Capture the cell that displays the provided text and extract its [x, y] central coordinate. 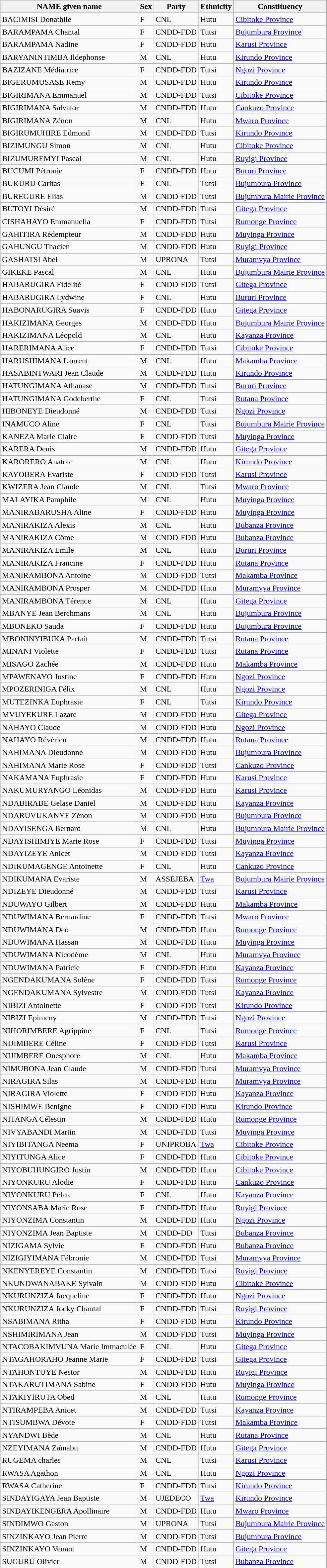
NDUWAYO Gilbert [69, 904]
NDAYIZEYE Anicet [69, 854]
NIRAGIRA Silas [69, 1081]
NITANGA Célestin [69, 1119]
MANIRAMBONA Térence [69, 601]
NKURUNZIZA Jocky Chantal [69, 1309]
KAYOBERA Evariste [69, 474]
NISHIMWE Bénigne [69, 1106]
MVUYEKURE Lazare [69, 714]
NIYOBUHUNGIRO Justin [69, 1169]
MPOZERINIGA Félix [69, 689]
NDIZEYE Dieudonné [69, 891]
NIBIZI Antoinette [69, 1005]
GAHITIRA Rédempteur [69, 234]
NKUNDWANABAKE Sylvain [69, 1283]
HABARUGIRA Fidélité [69, 285]
NDIKUMAGENGE Antoinette [69, 866]
KANEZA Marie Claire [69, 436]
RWASA Catherine [69, 1486]
NYANDWI Bède [69, 1435]
NSABIMANA Ritha [69, 1321]
NTAHONTUYE Nestor [69, 1372]
BUREGURE Elias [69, 196]
SINZINKAYO Venant [69, 1549]
RWASA Agathon [69, 1473]
NIMUBONA Jean Claude [69, 1068]
ASSEJEBA [176, 879]
NTISUMBWA Dévote [69, 1423]
BAZIZANE Médiatrice [69, 70]
GIKEKE Pascal [69, 272]
NIJIMBERE Céline [69, 1043]
HARERIMANA Alice [69, 348]
MANIRAMBONA Prosper [69, 588]
RUGEMA charles [69, 1460]
NAKUMURYANGO Léonidas [69, 790]
BUKURU Caritas [69, 184]
NTAKARUTIMANA Sabine [69, 1385]
NIYONSABA Marie Rose [69, 1208]
NDAYISENGA Bernard [69, 828]
NAHIMANA Marie Rose [69, 765]
SINDAYIKENGERA Apollinaire [69, 1511]
MPAWENAYO Justine [69, 677]
NAKAMANA Euphrasie [69, 778]
BIZIMUNGU Simon [69, 145]
SINDAYIGAYA Jean Baptiste [69, 1498]
HABARUGIRA Lydwine [69, 297]
NGENDAKUMANA Solène [69, 980]
MANIRAMBONA Antoine [69, 576]
NAHAYO Claude [69, 727]
NIYONZIMA Jean Baptiste [69, 1233]
NIVYABANDI Martin [69, 1132]
BIGERUMUSASE Remy [69, 82]
NKURUNZIZA Jacqueline [69, 1296]
SUGURU Olivier [69, 1561]
HABONARUGIRA Suavis [69, 310]
BUTOYI Désiré [69, 209]
NDAYISHIMIYE Marie Rose [69, 841]
NDUWIMANA Hassan [69, 942]
Party [176, 7]
NDUWIMANA Deo [69, 929]
MALAYIKA Pamphile [69, 500]
NZEYIMANA Zaïnabu [69, 1448]
MANIRAKIZA Côme [69, 537]
NTAKIYIRUTA Obed [69, 1397]
NIJIMBERE Onesphore [69, 1056]
NDIKUMANA Evariste [69, 879]
HAKIZIMANA Georges [69, 323]
NIBIZI Epimeny [69, 1018]
NIHORIMBERE Agrippine [69, 1031]
NAHIMANA Dieudonné [69, 752]
KARERA Denis [69, 449]
NIRAGIRA Violette [69, 1094]
HATUNGIMANA Athanase [69, 386]
NIZIGIYIMANA Fébronie [69, 1258]
NTAGAHORAHO Jeanne Marie [69, 1359]
UJEDECO [176, 1498]
HASABINTWARI Jean Claude [69, 373]
HAKIZIMANA Léopold [69, 335]
NDUWIMANA Bernardine [69, 917]
NTACOBAKIMVUNA Marie Immaculée [69, 1346]
HATUNGIMANA Godeberthe [69, 399]
KWIZERA Jean Claude [69, 487]
SINDIMWO Gaston [69, 1523]
Constituency [280, 7]
BIGIRIMANA Zénon [69, 120]
BARAMPAMA Nadine [69, 45]
NIYONZIMA Constantin [69, 1220]
MBONINYIBUKA Parfait [69, 639]
GAHUNGU Thacien [69, 247]
NDABIRABE Gelase Daniel [69, 803]
MUTEZINKA Euphrasie [69, 702]
NTIRAMPEBA Anicet [69, 1410]
NDUWIMANA Patricie [69, 968]
NKENYEREYE Constantin [69, 1271]
BARYANINTIMBA Ildephonse [69, 57]
BARAMPAMA Chantal [69, 32]
NSHIMIRIMANA Jean [69, 1334]
HARUSHIMANA Laurent [69, 360]
MANIRABARUSHA Aline [69, 512]
NAHAYO Révérien [69, 740]
NDUWIMANA Nicodème [69, 955]
CNDD-DD [176, 1233]
NIYIBITANGA Neema [69, 1144]
UNIPROBA [176, 1144]
MBANYE Jean Berchmans [69, 613]
NDARUVUKANYE Zénon [69, 816]
KARORERO Anatole [69, 462]
HIBONEYE Dieudonné [69, 411]
MANIRAKIZA Emile [69, 550]
NGENDAKUMANA Sylvestre [69, 993]
Ethnicity [216, 7]
BIGIRUMUHIRE Edmond [69, 133]
MINANI Violette [69, 651]
INAMUCO Aline [69, 424]
BIZUMUREMYI Pascal [69, 158]
NIYITUNGA Alice [69, 1157]
NIYONKURU Pélate [69, 1195]
BIGIRIMANA Emmanuel [69, 95]
BACIMISI Donathile [69, 19]
MBONEKO Sauda [69, 626]
BUCUMI Pétronie [69, 171]
MANIRAKIZA Alexis [69, 525]
MANIRAKIZA Francine [69, 563]
NAME given name [69, 7]
NIZIGAMA Sylvie [69, 1245]
SINZINKAYO Jean Pierre [69, 1536]
CISHAHAYO Emmanuella [69, 222]
NIYONKURU Alodie [69, 1182]
GASHATSI Abel [69, 259]
Sex [146, 7]
BIGIRIMANA Salvator [69, 108]
MISAGO Zachée [69, 664]
